Extract the (x, y) coordinate from the center of the cell holding the provided text.  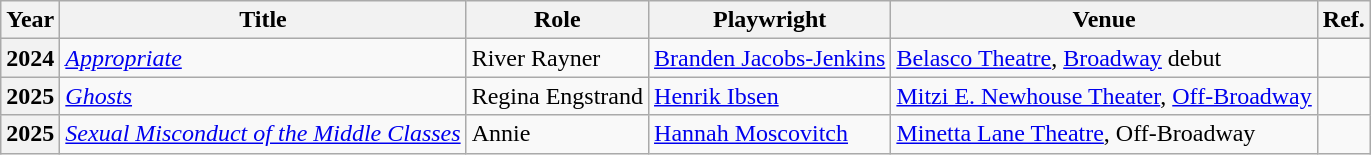
Minetta Lane Theatre, Off-Broadway (1104, 134)
Year (30, 20)
Role (557, 20)
Regina Engstrand (557, 96)
Appropriate (263, 58)
Ghosts (263, 96)
Hannah Moscovitch (770, 134)
Playwright (770, 20)
Venue (1104, 20)
Sexual Misconduct of the Middle Classes (263, 134)
Mitzi E. Newhouse Theater, Off-Broadway (1104, 96)
Title (263, 20)
Belasco Theatre, Broadway debut (1104, 58)
2024 (30, 58)
Ref. (1344, 20)
River Rayner (557, 58)
Branden Jacobs-Jenkins (770, 58)
Henrik Ibsen (770, 96)
Annie (557, 134)
